Scan for the cell matching the given text and deliver its [x, y] coordinate at center. 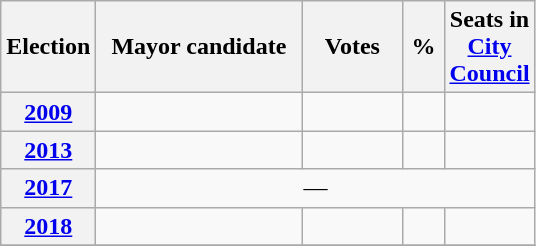
Votes [352, 47]
2017 [48, 188]
Mayor candidate [199, 47]
2009 [48, 112]
2018 [48, 226]
% [424, 47]
— [316, 188]
Election [48, 47]
Seats in City Council [490, 47]
2013 [48, 150]
